Scan for the cell matching the given text and deliver its (x, y) coordinate at center. 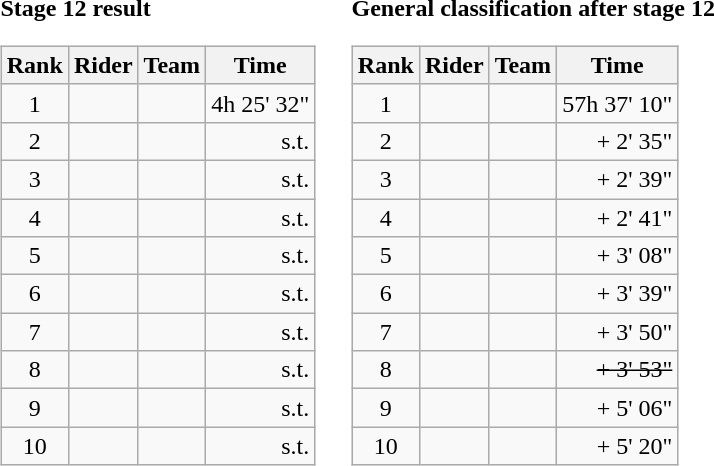
+ 3' 53" (618, 370)
+ 2' 39" (618, 179)
+ 3' 39" (618, 294)
+ 5' 20" (618, 446)
57h 37' 10" (618, 103)
4h 25' 32" (260, 103)
+ 2' 35" (618, 141)
+ 3' 08" (618, 256)
+ 5' 06" (618, 408)
+ 2' 41" (618, 217)
+ 3' 50" (618, 332)
